Find where the given text appears and provide that cell's center as [x, y] coordinate. 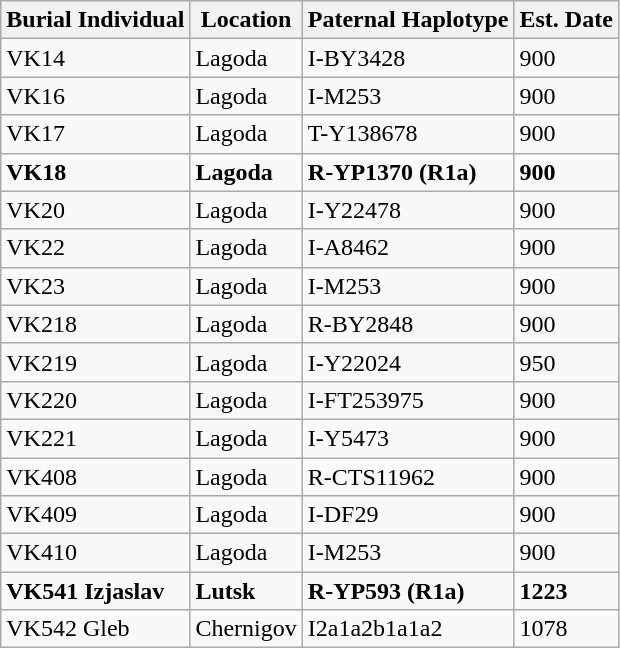
I-Y5473 [408, 438]
Lutsk [246, 591]
VK20 [96, 210]
VK14 [96, 58]
I-DF29 [408, 515]
Paternal Haplotype [408, 20]
VK22 [96, 248]
VK18 [96, 172]
VK17 [96, 134]
VK16 [96, 96]
I-FT253975 [408, 400]
VK220 [96, 400]
950 [566, 362]
I-A8462 [408, 248]
T-Y138678 [408, 134]
R-YP1370 (R1a) [408, 172]
VK410 [96, 553]
1223 [566, 591]
R-BY2848 [408, 324]
VK221 [96, 438]
I-Y22478 [408, 210]
Est. Date [566, 20]
VK219 [96, 362]
VK23 [96, 286]
Burial Individual [96, 20]
I-BY3428 [408, 58]
Location [246, 20]
Chernigov [246, 629]
VK541 Izjaslav [96, 591]
VK408 [96, 477]
I2a1a2b1a1a2 [408, 629]
VK409 [96, 515]
I-Y22024 [408, 362]
R-YP593 (R1a) [408, 591]
1078 [566, 629]
R-CTS11962 [408, 477]
VK542 Gleb [96, 629]
VK218 [96, 324]
